For the text-containing cell, return its midpoint in [X, Y] coordinate format. 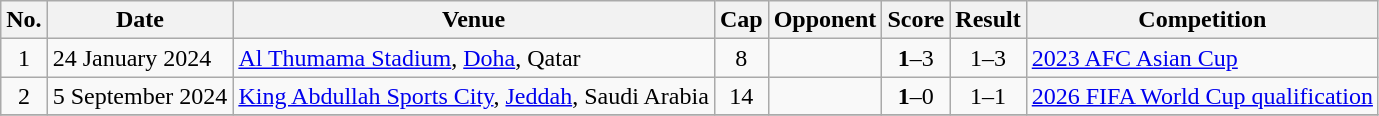
5 September 2024 [140, 96]
2 [24, 96]
2026 FIFA World Cup qualification [1202, 96]
Venue [474, 20]
Al Thumama Stadium, Doha, Qatar [474, 58]
Competition [1202, 20]
1 [24, 58]
1–0 [916, 96]
Result [988, 20]
1–1 [988, 96]
Cap [741, 20]
24 January 2024 [140, 58]
Date [140, 20]
King Abdullah Sports City, Jeddah, Saudi Arabia [474, 96]
14 [741, 96]
8 [741, 58]
No. [24, 20]
Opponent [825, 20]
Score [916, 20]
2023 AFC Asian Cup [1202, 58]
